Determine the [x, y] coordinate at the center of the cell enclosing the given text.  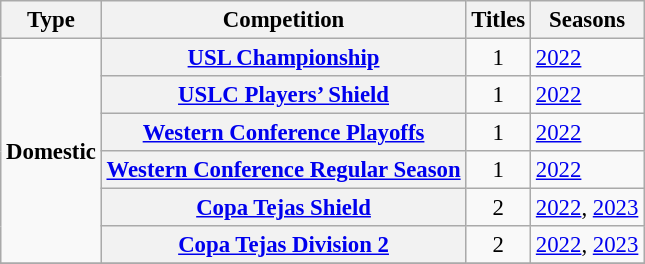
Type [51, 20]
Western Conference Playoffs [284, 133]
Competition [284, 20]
Copa Tejas Division 2 [284, 245]
Western Conference Regular Season [284, 170]
Seasons [588, 20]
Copa Tejas Shield [284, 208]
USLC Players’ Shield [284, 95]
USL Championship [284, 58]
Titles [498, 20]
